For the text-containing cell, return its midpoint in [x, y] coordinate format. 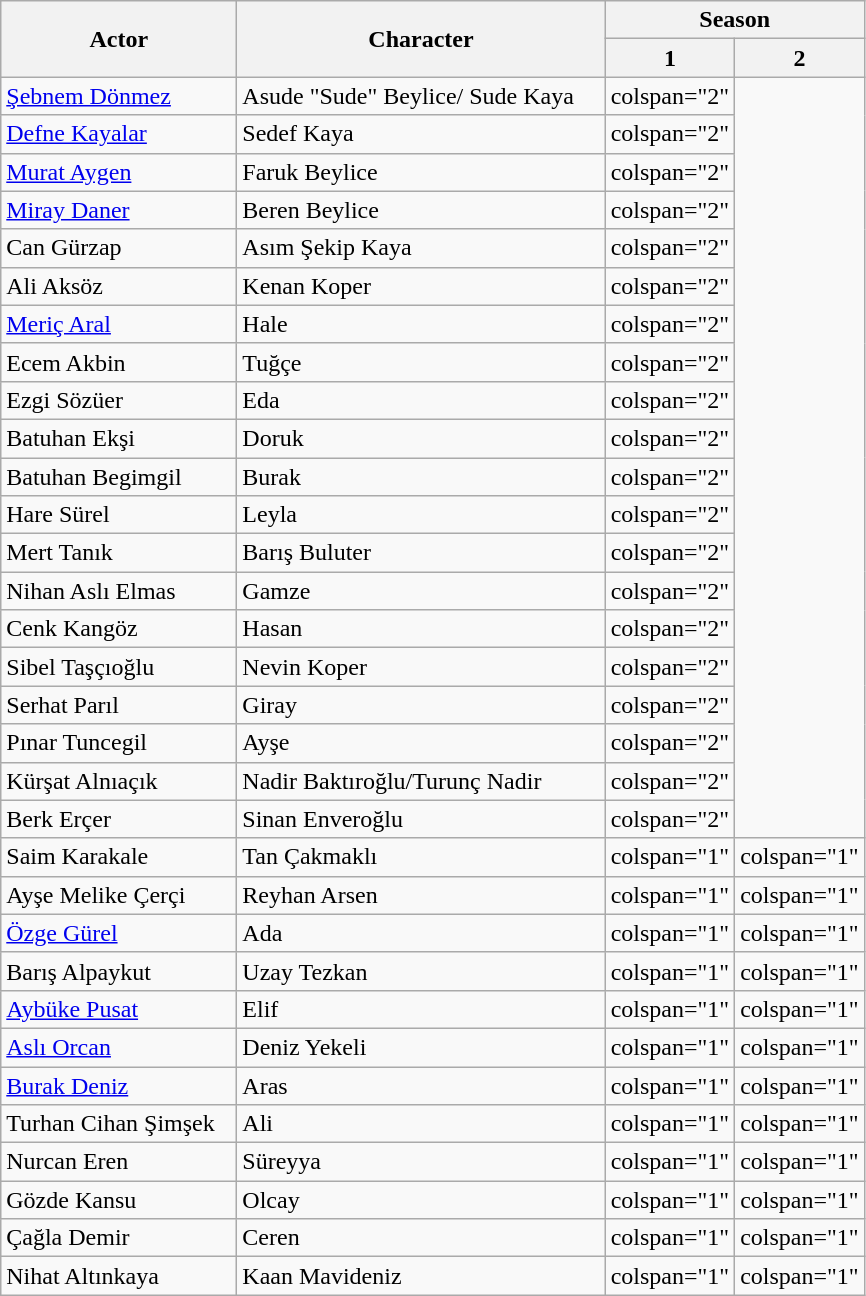
Can Gürzap [119, 248]
Gamze [421, 591]
Tan Çakmaklı [421, 857]
1 [670, 58]
Ali Aksöz [119, 286]
Faruk Beylice [421, 172]
Meriç Aral [119, 324]
Aslı Orcan [119, 1047]
Nihan Aslı Elmas [119, 591]
Kaan Mavideniz [421, 1276]
2 [800, 58]
Season [734, 20]
Batuhan Begimgil [119, 477]
Süreyya [421, 1162]
Kenan Koper [421, 286]
Reyhan Arsen [421, 895]
Character [421, 39]
Ecem Akbin [119, 362]
Ali [421, 1124]
Turhan Cihan Şimşek [119, 1124]
Aras [421, 1085]
Uzay Tezkan [421, 971]
Nurcan Eren [119, 1162]
Nihat Altınkaya [119, 1276]
Nevin Koper [421, 667]
Berk Erçer [119, 819]
Sibel Taşçıoğlu [119, 667]
Ayşe [421, 743]
Burak [421, 477]
Olcay [421, 1200]
Miray Daner [119, 210]
Aybüke Pusat [119, 1009]
Beren Beylice [421, 210]
Actor [119, 39]
Nadir Baktıroğlu/Turunç Nadir [421, 781]
Hare Sürel [119, 515]
Asude "Sude" Beylice/ Sude Kaya [421, 96]
Giray [421, 705]
Barış Alpaykut [119, 971]
Çağla Demir [119, 1238]
Mert Tanık [119, 553]
Hale [421, 324]
Gözde Kansu [119, 1200]
Serhat Parıl [119, 705]
Barış Buluter [421, 553]
Sinan Enveroğlu [421, 819]
Defne Kayalar [119, 134]
Şebnem Dönmez [119, 96]
Cenk Kangöz [119, 629]
Özge Gürel [119, 933]
Saim Karakale [119, 857]
Ezgi Sözüer [119, 400]
Ceren [421, 1238]
Tuğçe [421, 362]
Deniz Yekeli [421, 1047]
Leyla [421, 515]
Doruk [421, 438]
Batuhan Ekşi [119, 438]
Murat Aygen [119, 172]
Hasan [421, 629]
Ayşe Melike Çerçi [119, 895]
Ada [421, 933]
Elif [421, 1009]
Burak Deniz [119, 1085]
Sedef Kaya [421, 134]
Asım Şekip Kaya [421, 248]
Pınar Tuncegil [119, 743]
Eda [421, 400]
Kürşat Alnıaçık [119, 781]
